Locate the cell with the specified text and output its [X, Y] center coordinate. 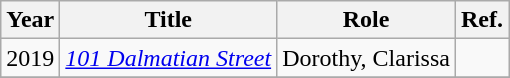
Year [30, 20]
Dorothy, Clarissa [366, 58]
Title [168, 20]
Role [366, 20]
2019 [30, 58]
Ref. [482, 20]
101 Dalmatian Street [168, 58]
